Search for the cell housing the specified text and yield its [X, Y] center coordinate. 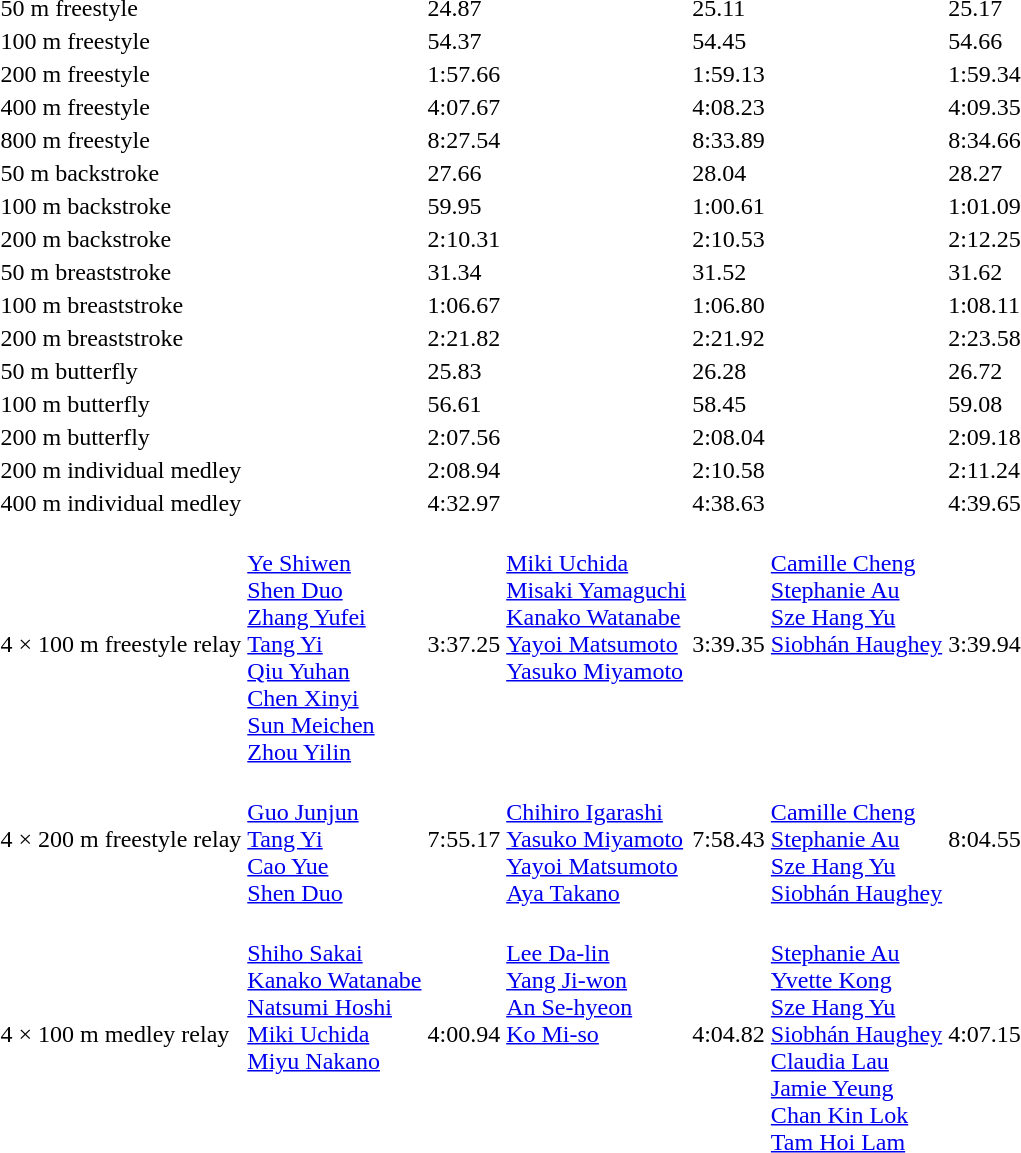
2:10.31 [464, 239]
4:08.23 [729, 107]
1:06.67 [464, 305]
27.66 [464, 173]
Miki UchidaMisaki YamaguchiKanako WatanabeYayoi MatsumotoYasuko Miyamoto [596, 644]
2:10.53 [729, 239]
58.45 [729, 404]
25.83 [464, 371]
Guo JunjunTang YiCao YueShen Duo [334, 839]
8:27.54 [464, 140]
2:08.94 [464, 470]
54.45 [729, 41]
3:37.25 [464, 644]
1:59.13 [729, 74]
2:08.04 [729, 437]
4:32.97 [464, 503]
2:07.56 [464, 437]
Ye ShiwenShen DuoZhang YufeiTang YiQiu YuhanChen XinyiSun MeichenZhou Yilin [334, 644]
4:38.63 [729, 503]
4:07.67 [464, 107]
1:57.66 [464, 74]
8:33.89 [729, 140]
28.04 [729, 173]
Chihiro IgarashiYasuko MiyamotoYayoi MatsumotoAya Takano [596, 839]
59.95 [464, 206]
31.52 [729, 272]
3:39.35 [729, 644]
2:21.82 [464, 338]
26.28 [729, 371]
2:21.92 [729, 338]
7:55.17 [464, 839]
56.61 [464, 404]
54.37 [464, 41]
1:06.80 [729, 305]
2:10.58 [729, 470]
31.34 [464, 272]
1:00.61 [729, 206]
7:58.43 [729, 839]
